Scan for the cell matching the given text and deliver its (x, y) coordinate at center. 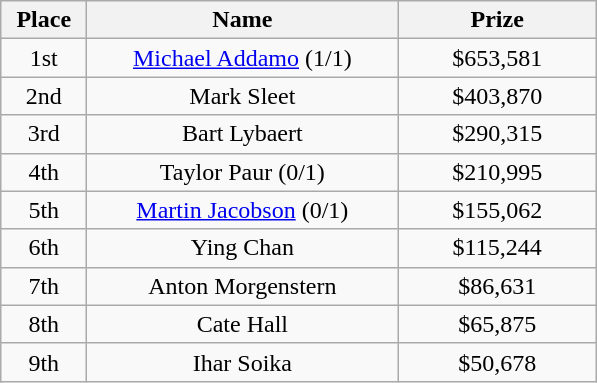
Martin Jacobson (0/1) (242, 210)
9th (44, 362)
3rd (44, 134)
Ihar Soika (242, 362)
Mark Sleet (242, 96)
Anton Morgenstern (242, 286)
4th (44, 172)
Ying Chan (242, 248)
Prize (498, 20)
$290,315 (498, 134)
$653,581 (498, 58)
$65,875 (498, 324)
Place (44, 20)
6th (44, 248)
8th (44, 324)
$50,678 (498, 362)
$403,870 (498, 96)
Name (242, 20)
5th (44, 210)
1st (44, 58)
Taylor Paur (0/1) (242, 172)
$155,062 (498, 210)
$86,631 (498, 286)
Bart Lybaert (242, 134)
$210,995 (498, 172)
2nd (44, 96)
7th (44, 286)
Cate Hall (242, 324)
$115,244 (498, 248)
Michael Addamo (1/1) (242, 58)
